From the cell containing the given text, extract its center point as (X, Y) coordinate. 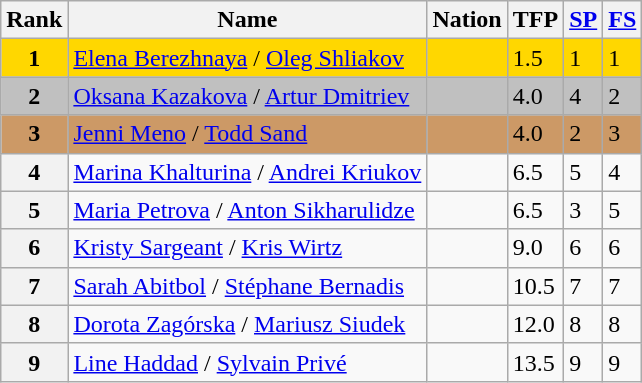
FS (622, 20)
10.5 (535, 286)
Sarah Abitbol / Stéphane Bernadis (248, 286)
Oksana Kazakova / Artur Dmitriev (248, 96)
Line Haddad / Sylvain Privé (248, 362)
Jenni Meno / Todd Sand (248, 134)
Kristy Sargeant / Kris Wirtz (248, 248)
12.0 (535, 324)
Marina Khalturina / Andrei Kriukov (248, 172)
Elena Berezhnaya / Oleg Shliakov (248, 58)
Rank (34, 20)
TFP (535, 20)
Maria Petrova / Anton Sikharulidze (248, 210)
Nation (467, 20)
SP (584, 20)
1.5 (535, 58)
Dorota Zagórska / Mariusz Siudek (248, 324)
13.5 (535, 362)
Name (248, 20)
9.0 (535, 248)
